Scan for the cell matching the given text and deliver its (x, y) coordinate at center. 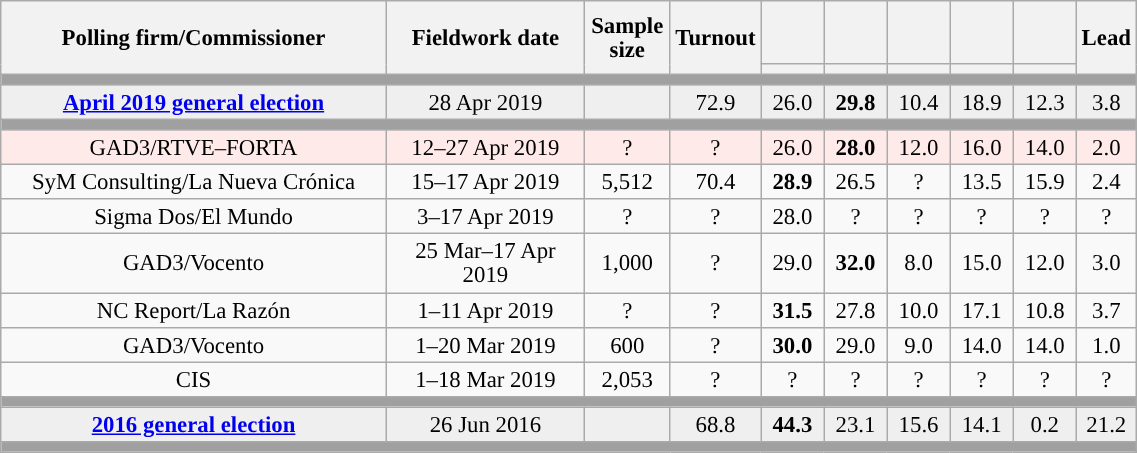
Fieldwork date (485, 38)
29.8 (856, 102)
10.0 (918, 310)
3.8 (1106, 102)
15.6 (918, 424)
27.8 (856, 310)
44.3 (792, 424)
68.8 (716, 424)
3.0 (1106, 264)
3–17 Apr 2019 (485, 218)
2016 general election (194, 424)
16.0 (982, 148)
Sample size (627, 38)
23.1 (856, 424)
12.3 (1044, 102)
72.9 (716, 102)
1.0 (1106, 344)
1–18 Mar 2019 (485, 380)
April 2019 general election (194, 102)
2.4 (1106, 182)
5,512 (627, 182)
CIS (194, 380)
28.9 (792, 182)
1–20 Mar 2019 (485, 344)
26.5 (856, 182)
30.0 (792, 344)
NC Report/La Razón (194, 310)
13.5 (982, 182)
25 Mar–17 Apr 2019 (485, 264)
8.0 (918, 264)
17.1 (982, 310)
Sigma Dos/El Mundo (194, 218)
10.4 (918, 102)
600 (627, 344)
15.0 (982, 264)
1–11 Apr 2019 (485, 310)
15.9 (1044, 182)
2.0 (1106, 148)
2,053 (627, 380)
1,000 (627, 264)
9.0 (918, 344)
28 Apr 2019 (485, 102)
10.8 (1044, 310)
15–17 Apr 2019 (485, 182)
14.1 (982, 424)
Turnout (716, 38)
SyM Consulting/La Nueva Crónica (194, 182)
26 Jun 2016 (485, 424)
32.0 (856, 264)
0.2 (1044, 424)
Polling firm/Commissioner (194, 38)
18.9 (982, 102)
21.2 (1106, 424)
70.4 (716, 182)
3.7 (1106, 310)
GAD3/RTVE–FORTA (194, 148)
12–27 Apr 2019 (485, 148)
31.5 (792, 310)
Lead (1106, 38)
